Return [X, Y] of the center of cell containing provided text 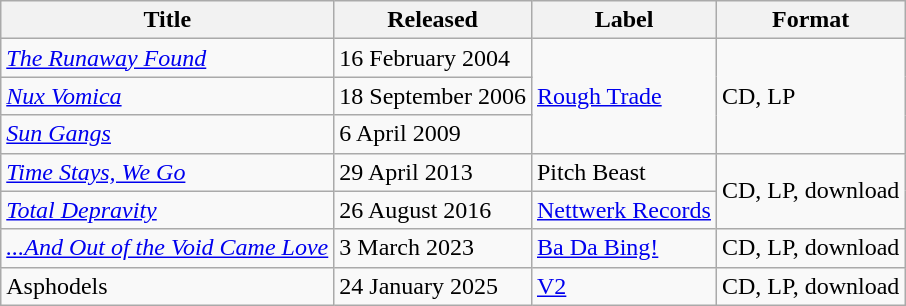
Rough Trade [624, 96]
Ba Da Bing! [624, 248]
Released [433, 20]
26 August 2016 [433, 210]
3 March 2023 [433, 248]
Nettwerk Records [624, 210]
Asphodels [168, 286]
Total Depravity [168, 210]
Sun Gangs [168, 134]
V2 [624, 286]
CD, LP [810, 96]
Pitch Beast [624, 172]
29 April 2013 [433, 172]
Title [168, 20]
18 September 2006 [433, 96]
24 January 2025 [433, 286]
16 February 2004 [433, 58]
Time Stays, We Go [168, 172]
...And Out of the Void Came Love [168, 248]
6 April 2009 [433, 134]
Label [624, 20]
The Runaway Found [168, 58]
Format [810, 20]
Nux Vomica [168, 96]
